Detect which cell encompasses the target text, then output its (X, Y) center coordinate. 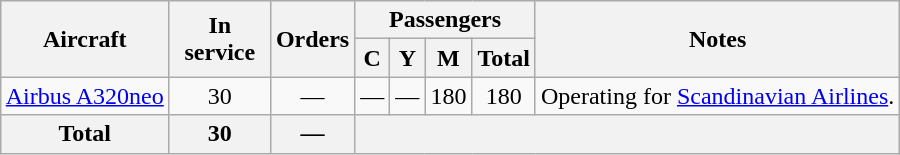
Airbus A320neo (84, 96)
C (372, 58)
Notes (717, 39)
Passengers (446, 20)
In service (220, 39)
Operating for Scandinavian Airlines. (717, 96)
M (448, 58)
Orders (312, 39)
Aircraft (84, 39)
Y (408, 58)
